From the cell containing the given text, extract its center point as (x, y) coordinate. 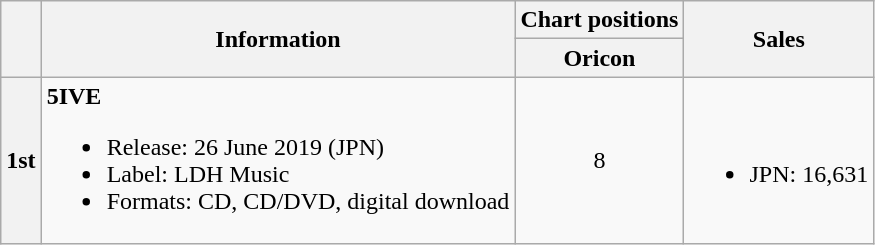
Information (278, 39)
5IVERelease: 26 June 2019 (JPN)Label: LDH MusicFormats: CD, CD/DVD, digital download (278, 160)
1st (21, 160)
Oricon (600, 58)
8 (600, 160)
JPN: 16,631 (779, 160)
Chart positions (600, 20)
Sales (779, 39)
